Capture the cell that displays the provided text and extract its [X, Y] central coordinate. 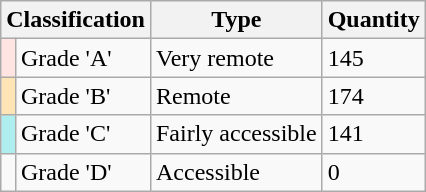
Type [236, 20]
Grade 'A' [82, 58]
Accessible [236, 172]
Very remote [236, 58]
Fairly accessible [236, 134]
145 [374, 58]
Grade 'D' [82, 172]
141 [374, 134]
Remote [236, 96]
Grade 'B' [82, 96]
Classification [76, 20]
Quantity [374, 20]
Grade 'C' [82, 134]
0 [374, 172]
174 [374, 96]
